Pinpoint the cell where the given text exists, returning its (x, y) midpoint coordinate. 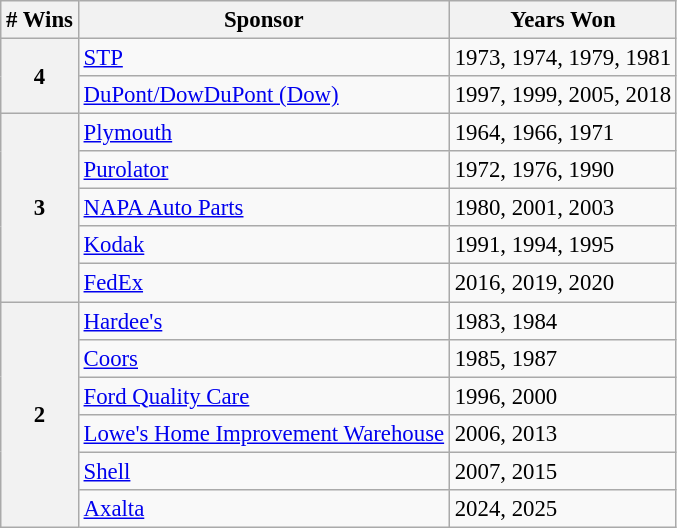
Years Won (562, 20)
1983, 1984 (562, 321)
2007, 2015 (562, 471)
Plymouth (264, 133)
4 (40, 76)
# Wins (40, 20)
1964, 1966, 1971 (562, 133)
Shell (264, 471)
2016, 2019, 2020 (562, 283)
3 (40, 208)
2 (40, 415)
1985, 1987 (562, 358)
1991, 1994, 1995 (562, 245)
Lowe's Home Improvement Warehouse (264, 433)
1972, 1976, 1990 (562, 170)
NAPA Auto Parts (264, 208)
DuPont/DowDuPont (Dow) (264, 95)
Hardee's (264, 321)
Coors (264, 358)
Purolator (264, 170)
STP (264, 58)
1997, 1999, 2005, 2018 (562, 95)
2024, 2025 (562, 509)
1996, 2000 (562, 396)
1973, 1974, 1979, 1981 (562, 58)
2006, 2013 (562, 433)
Sponsor (264, 20)
Ford Quality Care (264, 396)
1980, 2001, 2003 (562, 208)
Axalta (264, 509)
FedEx (264, 283)
Kodak (264, 245)
